Output the (x, y) coordinate of the center of the cell containing the given text.  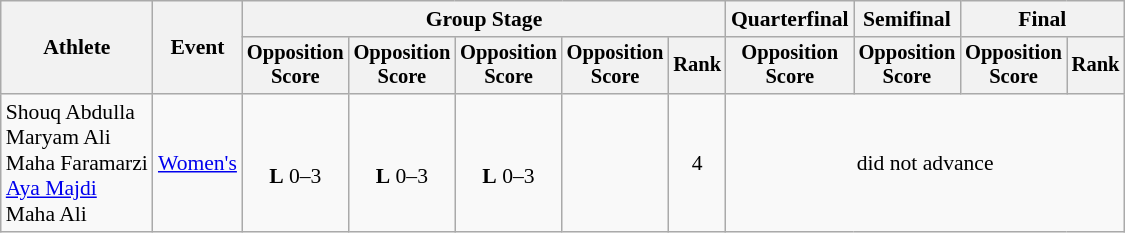
Final (1042, 19)
Athlete (77, 48)
Shouq AbdullaMaryam AliMaha FaramarziAya MajdiMaha Ali (77, 163)
4 (697, 163)
Semifinal (908, 19)
Quarterfinal (790, 19)
Event (198, 48)
Group Stage (484, 19)
did not advance (925, 163)
Women's (198, 163)
